Return [x, y] of the center of cell containing provided text 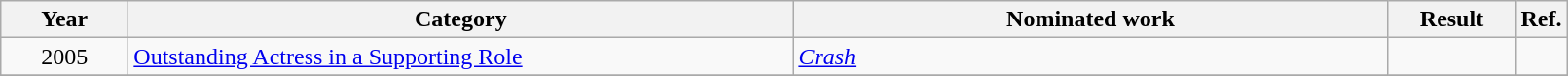
2005 [64, 57]
Nominated work [1090, 19]
Ref. [1542, 19]
Outstanding Actress in a Supporting Role [461, 57]
Category [461, 19]
Year [64, 19]
Crash [1090, 57]
Result [1452, 19]
